Find where the given text appears and provide that cell's center as [x, y] coordinate. 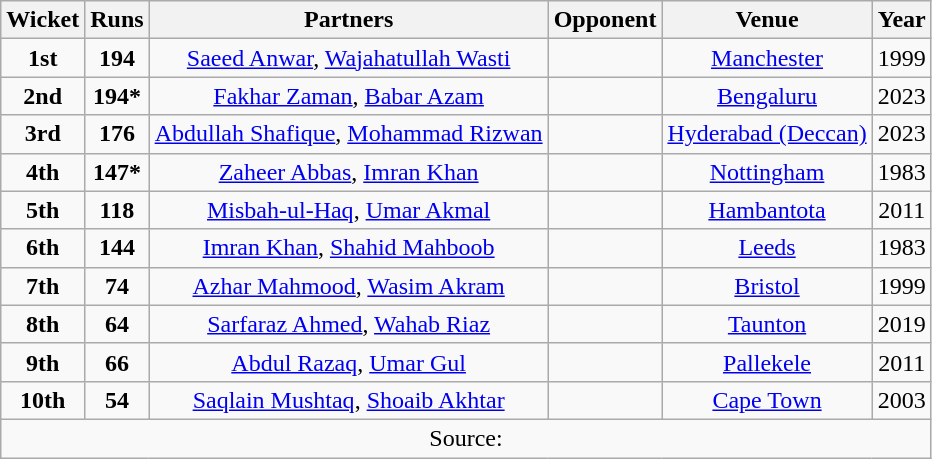
Abdullah Shafique, Mohammad Rizwan [348, 134]
Imran Khan, Shahid Mahboob [348, 248]
Runs [117, 20]
Saqlain Mushtaq, Shoaib Akhtar [348, 400]
54 [117, 400]
Leeds [767, 248]
Abdul Razaq, Umar Gul [348, 362]
144 [117, 248]
66 [117, 362]
6th [43, 248]
Taunton [767, 324]
2nd [43, 96]
Opponent [605, 20]
Nottingham [767, 172]
Venue [767, 20]
194 [117, 58]
Sarfaraz Ahmed, Wahab Riaz [348, 324]
7th [43, 286]
1st [43, 58]
Bengaluru [767, 96]
Misbah-ul-Haq, Umar Akmal [348, 210]
9th [43, 362]
64 [117, 324]
Cape Town [767, 400]
Pallekele [767, 362]
194* [117, 96]
147* [117, 172]
10th [43, 400]
3rd [43, 134]
Wicket [43, 20]
Year [902, 20]
176 [117, 134]
8th [43, 324]
Zaheer Abbas, Imran Khan [348, 172]
118 [117, 210]
Saeed Anwar, Wajahatullah Wasti [348, 58]
Partners [348, 20]
Bristol [767, 286]
4th [43, 172]
2003 [902, 400]
Fakhar Zaman, Babar Azam [348, 96]
Manchester [767, 58]
Azhar Mahmood, Wasim Akram [348, 286]
5th [43, 210]
74 [117, 286]
Source: [466, 438]
2019 [902, 324]
Hambantota [767, 210]
Hyderabad (Deccan) [767, 134]
